Provide the [x, y] coordinate of the cell's center where the given text is located.  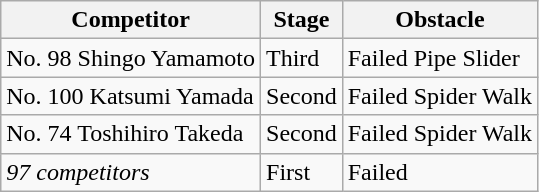
No. 100 Katsumi Yamada [131, 96]
Failed Pipe Slider [440, 58]
Stage [302, 20]
97 competitors [131, 172]
No. 74 Toshihiro Takeda [131, 134]
First [302, 172]
Failed [440, 172]
No. 98 Shingo Yamamoto [131, 58]
Competitor [131, 20]
Third [302, 58]
Obstacle [440, 20]
